Detect which cell encompasses the target text, then output its (x, y) center coordinate. 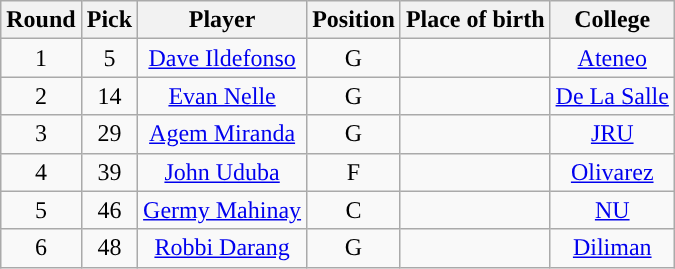
College (612, 20)
Player (222, 20)
Dave Ildefonso (222, 58)
Round (41, 20)
46 (109, 210)
14 (109, 96)
Diliman (612, 248)
F (354, 172)
John Uduba (222, 172)
C (354, 210)
Agem Miranda (222, 134)
29 (109, 134)
Ateneo (612, 58)
Evan Nelle (222, 96)
6 (41, 248)
3 (41, 134)
39 (109, 172)
JRU (612, 134)
Germy Mahinay (222, 210)
Robbi Darang (222, 248)
4 (41, 172)
Place of birth (475, 20)
Position (354, 20)
1 (41, 58)
Pick (109, 20)
2 (41, 96)
Olivarez (612, 172)
NU (612, 210)
48 (109, 248)
De La Salle (612, 96)
